For the text-containing cell, return its midpoint in [X, Y] coordinate format. 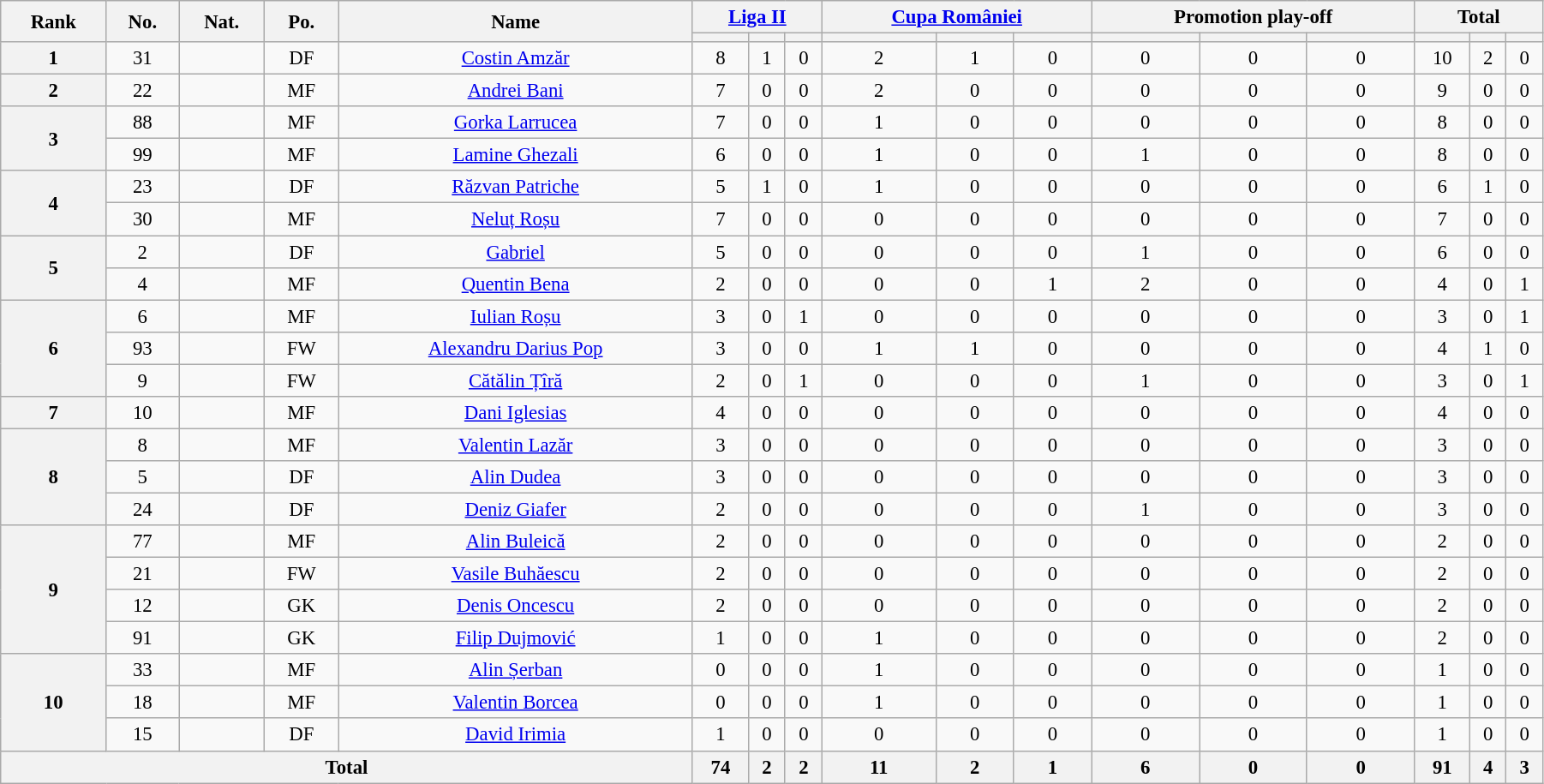
21 [142, 574]
Nat. [222, 21]
Denis Oncescu [516, 606]
Valentin Lazăr [516, 445]
Alin Dudea [516, 477]
Filip Dujmović [516, 638]
Rank [53, 21]
Cătălin Țîră [516, 380]
No. [142, 21]
Gorka Larrucea [516, 123]
99 [142, 155]
Alin Șerban [516, 670]
Iulian Roșu [516, 316]
Alexandru Darius Pop [516, 348]
Liga II [757, 17]
15 [142, 735]
12 [142, 606]
93 [142, 348]
77 [142, 542]
Po. [302, 21]
Gabriel [516, 252]
Dani Iglesias [516, 413]
David Irimia [516, 735]
Cupa României [956, 17]
11 [879, 767]
74 [720, 767]
22 [142, 91]
Name [516, 21]
Costin Amzăr [516, 58]
18 [142, 703]
30 [142, 219]
Răzvan Patriche [516, 188]
31 [142, 58]
Alin Buleică [516, 542]
Valentin Borcea [516, 703]
33 [142, 670]
Promotion play-off [1253, 17]
Deniz Giafer [516, 509]
88 [142, 123]
24 [142, 509]
23 [142, 188]
Vasile Buhăescu [516, 574]
Quentin Bena [516, 284]
Neluț Roșu [516, 219]
Lamine Ghezali [516, 155]
Andrei Bani [516, 91]
